Scan for the cell matching the given text and deliver its (X, Y) coordinate at center. 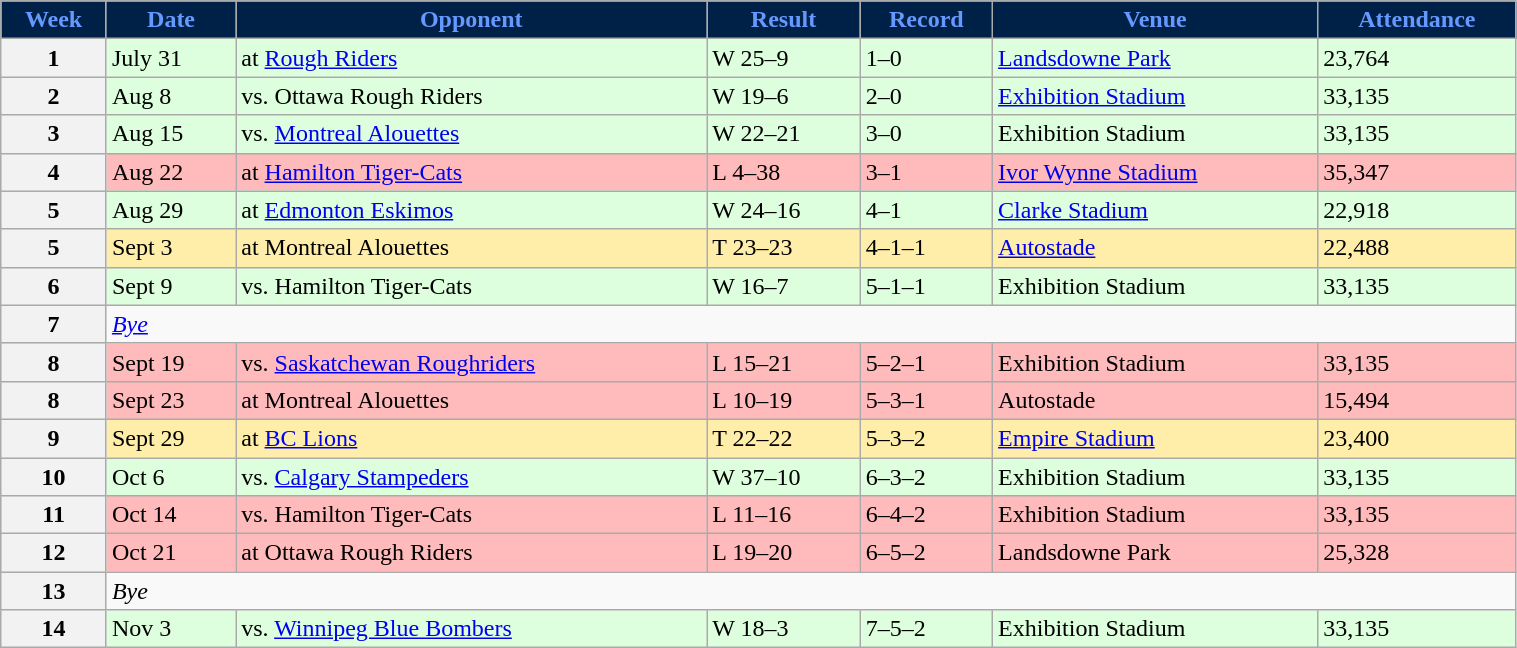
Aug 15 (170, 134)
4–1–1 (926, 248)
Empire Stadium (1156, 438)
at BC Lions (472, 438)
T 23–23 (784, 248)
35,347 (1417, 172)
Sept 23 (170, 400)
7 (54, 324)
L 15–21 (784, 362)
Week (54, 20)
6–5–2 (926, 553)
6–4–2 (926, 515)
W 18–3 (784, 629)
at Rough Riders (472, 58)
Oct 6 (170, 477)
Opponent (472, 20)
23,764 (1417, 58)
2–0 (926, 96)
22,488 (1417, 248)
13 (54, 591)
W 19–6 (784, 96)
Clarke Stadium (1156, 210)
14 (54, 629)
1–0 (926, 58)
Ivor Wynne Stadium (1156, 172)
15,494 (1417, 400)
Venue (1156, 20)
Date (170, 20)
4–1 (926, 210)
Oct 14 (170, 515)
Aug 29 (170, 210)
vs. Winnipeg Blue Bombers (472, 629)
at Edmonton Eskimos (472, 210)
Sept 29 (170, 438)
22,918 (1417, 210)
2 (54, 96)
10 (54, 477)
Nov 3 (170, 629)
Aug 22 (170, 172)
vs. Calgary Stampeders (472, 477)
W 25–9 (784, 58)
Sept 19 (170, 362)
W 22–21 (784, 134)
6–3–2 (926, 477)
7–5–2 (926, 629)
3–1 (926, 172)
W 37–10 (784, 477)
6 (54, 286)
L 4–38 (784, 172)
July 31 (170, 58)
L 11–16 (784, 515)
Result (784, 20)
Oct 21 (170, 553)
3–0 (926, 134)
12 (54, 553)
at Ottawa Rough Riders (472, 553)
5–3–1 (926, 400)
23,400 (1417, 438)
25,328 (1417, 553)
9 (54, 438)
3 (54, 134)
Attendance (1417, 20)
vs. Saskatchewan Roughriders (472, 362)
5–2–1 (926, 362)
W 24–16 (784, 210)
Record (926, 20)
5–3–2 (926, 438)
5–1–1 (926, 286)
1 (54, 58)
Sept 9 (170, 286)
11 (54, 515)
Sept 3 (170, 248)
at Hamilton Tiger-Cats (472, 172)
L 19–20 (784, 553)
4 (54, 172)
W 16–7 (784, 286)
vs. Montreal Alouettes (472, 134)
L 10–19 (784, 400)
Aug 8 (170, 96)
T 22–22 (784, 438)
vs. Ottawa Rough Riders (472, 96)
